For the text-containing cell, return its midpoint in [X, Y] coordinate format. 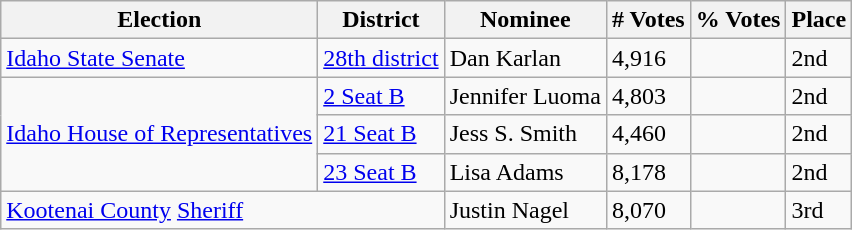
21 Seat B [381, 134]
Jess S. Smith [525, 134]
4,460 [648, 134]
Dan Karlan [525, 58]
Justin Nagel [525, 210]
Place [819, 20]
4,803 [648, 96]
Lisa Adams [525, 172]
Jennifer Luoma [525, 96]
Kootenai County Sheriff [222, 210]
Nominee [525, 20]
23 Seat B [381, 172]
# Votes [648, 20]
4,916 [648, 58]
3rd [819, 210]
28th district [381, 58]
Idaho House of Representatives [160, 134]
2 Seat B [381, 96]
Election [160, 20]
8,178 [648, 172]
8,070 [648, 210]
% Votes [738, 20]
District [381, 20]
Idaho State Senate [160, 58]
